Return the (x, y) coordinate for the center point of the cell that contains the specified text.  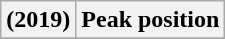
Peak position (150, 20)
(2019) (38, 20)
